Return the (x, y) coordinate for the center point of the cell that contains the specified text.  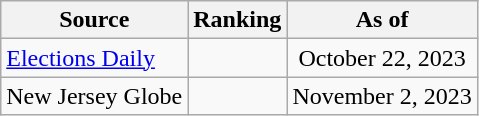
October 22, 2023 (382, 58)
As of (382, 20)
Ranking (238, 20)
New Jersey Globe (94, 96)
November 2, 2023 (382, 96)
Source (94, 20)
Elections Daily (94, 58)
